Extract the [x, y] coordinate from the center of the cell holding the provided text.  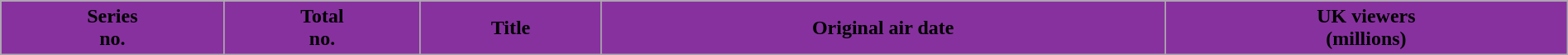
UK viewers(millions) [1366, 28]
Original air date [883, 28]
Totalno. [323, 28]
Title [511, 28]
Seriesno. [112, 28]
